Detect which cell encompasses the target text, then output its [x, y] center coordinate. 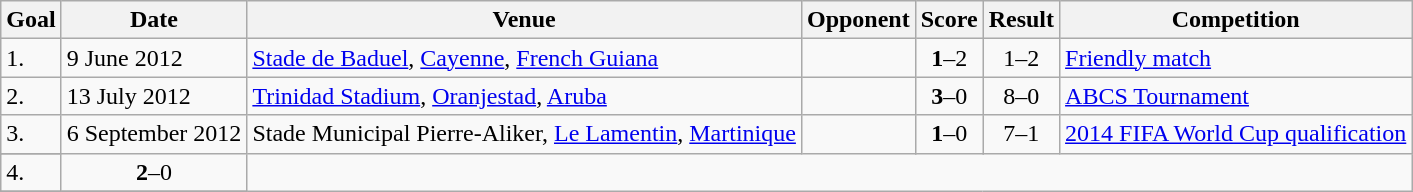
Opponent [858, 20]
8–0 [1021, 96]
Result [1021, 20]
9 June 2012 [154, 58]
Score [949, 20]
1. [31, 58]
3. [31, 134]
4. [31, 172]
7–1 [1021, 134]
6 September 2012 [154, 134]
Trinidad Stadium, Oranjestad, Aruba [524, 96]
Date [154, 20]
Friendly match [1236, 58]
2014 FIFA World Cup qualification [1236, 134]
Goal [31, 20]
2–0 [154, 172]
1–0 [949, 134]
Stade Municipal Pierre-Aliker, Le Lamentin, Martinique [524, 134]
2. [31, 96]
Venue [524, 20]
13 July 2012 [154, 96]
Competition [1236, 20]
Stade de Baduel, Cayenne, French Guiana [524, 58]
3–0 [949, 96]
ABCS Tournament [1236, 96]
